Pinpoint the cell where the given text exists, returning its [x, y] midpoint coordinate. 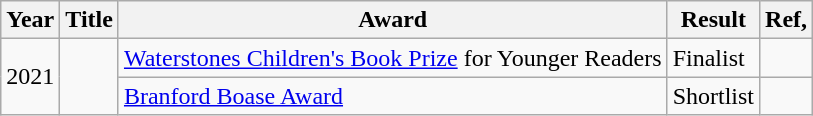
Title [90, 20]
Waterstones Children's Book Prize for Younger Readers [392, 58]
Year [30, 20]
Branford Boase Award [392, 96]
Shortlist [713, 96]
Result [713, 20]
2021 [30, 77]
Finalist [713, 58]
Award [392, 20]
Ref, [786, 20]
